Detect which cell encompasses the target text, then output its [x, y] center coordinate. 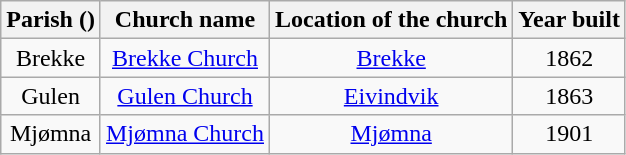
Brekke Church [184, 58]
Location of the church [392, 20]
1901 [570, 134]
Church name [184, 20]
1862 [570, 58]
Mjømna Church [184, 134]
Year built [570, 20]
Gulen Church [184, 96]
Gulen [51, 96]
Eivindvik [392, 96]
Parish () [51, 20]
1863 [570, 96]
